Return the [X, Y] coordinate for the center point of the cell that contains the specified text.  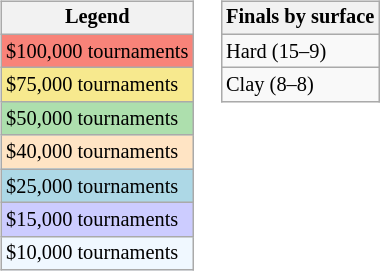
$75,000 tournaments [97, 85]
$50,000 tournaments [97, 119]
$100,000 tournaments [97, 51]
Finals by surface [300, 18]
$25,000 tournaments [97, 186]
Hard (15–9) [300, 51]
Clay (8–8) [300, 85]
Legend [97, 18]
$40,000 tournaments [97, 152]
$10,000 tournaments [97, 253]
$15,000 tournaments [97, 220]
